Locate the cell with the specified text and output its [X, Y] center coordinate. 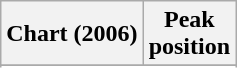
Chart (2006) [72, 34]
Peakposition [189, 34]
